Capture the cell that displays the provided text and extract its (X, Y) central coordinate. 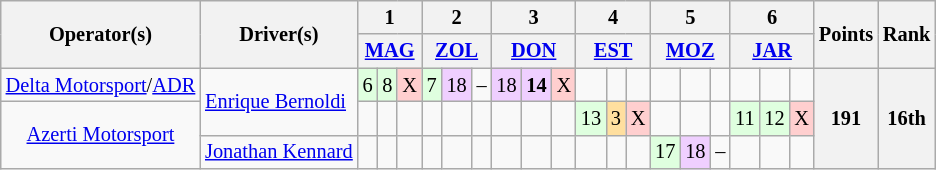
JAR (772, 51)
17 (665, 152)
16th (906, 118)
14 (537, 85)
Jonathan Kennard (278, 152)
1 (390, 17)
DON (533, 51)
Azerti Motorsport (100, 134)
7 (432, 85)
13 (591, 118)
Driver(s) (278, 34)
ZOL (457, 51)
Enrique Bernoldi (278, 102)
Rank (906, 34)
5 (690, 17)
MOZ (690, 51)
Delta Motorsport/ADR (100, 85)
8 (387, 85)
4 (613, 17)
MAG (390, 51)
191 (846, 118)
Points (846, 34)
12 (774, 118)
Operator(s) (100, 34)
2 (457, 17)
EST (613, 51)
11 (744, 118)
